Provide the [X, Y] coordinate of the cell's center where the given text is located.  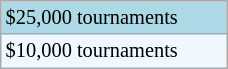
$10,000 tournaments [114, 51]
$25,000 tournaments [114, 17]
